Locate the cell with the specified text and output its (x, y) center coordinate. 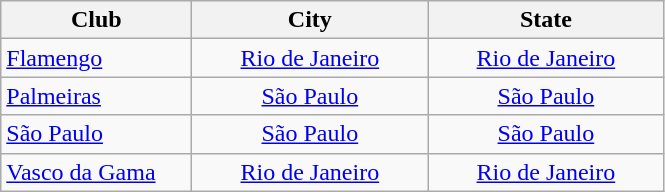
State (546, 20)
Flamengo (96, 58)
Club (96, 20)
City (310, 20)
Vasco da Gama (96, 172)
Palmeiras (96, 96)
